Return the (X, Y) coordinate for the center point of the cell that contains the specified text.  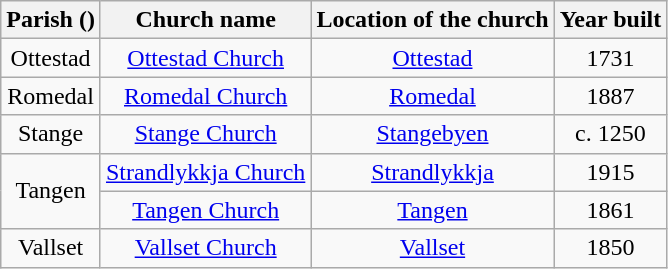
1887 (610, 96)
Romedal Church (205, 96)
Stangebyen (432, 134)
Stange (51, 134)
Strandlykkja (432, 172)
Year built (610, 20)
Church name (205, 20)
c. 1250 (610, 134)
1731 (610, 58)
Location of the church (432, 20)
1861 (610, 210)
1850 (610, 248)
Parish () (51, 20)
Tangen Church (205, 210)
Ottestad Church (205, 58)
Strandlykkja Church (205, 172)
Stange Church (205, 134)
Vallset Church (205, 248)
1915 (610, 172)
